Extract the [X, Y] coordinate from the center of the cell holding the provided text.  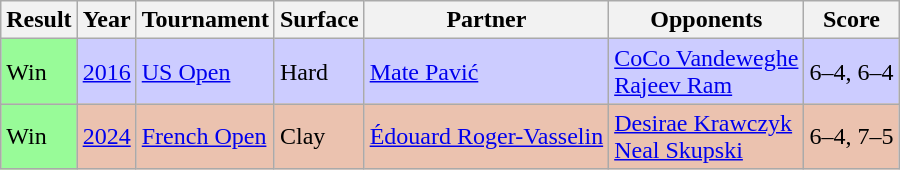
CoCo Vandeweghe Rajeev Ram [706, 72]
6–4, 6–4 [852, 72]
2024 [106, 136]
Desirae Krawczyk Neal Skupski [706, 136]
Mate Pavić [486, 72]
2016 [106, 72]
Hard [319, 72]
US Open [205, 72]
Clay [319, 136]
Opponents [706, 20]
Score [852, 20]
French Open [205, 136]
Result [39, 20]
6–4, 7–5 [852, 136]
Tournament [205, 20]
Year [106, 20]
Édouard Roger-Vasselin [486, 136]
Partner [486, 20]
Surface [319, 20]
